Capture the cell that displays the provided text and extract its (x, y) central coordinate. 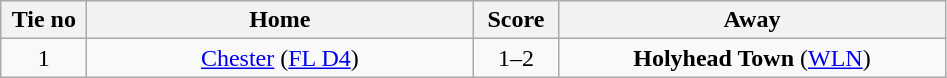
Score (516, 20)
Tie no (44, 20)
1 (44, 58)
Holyhead Town (WLN) (752, 58)
1–2 (516, 58)
Home (280, 20)
Chester (FL D4) (280, 58)
Away (752, 20)
